Provide the [x, y] coordinate of the cell's center where the given text is located.  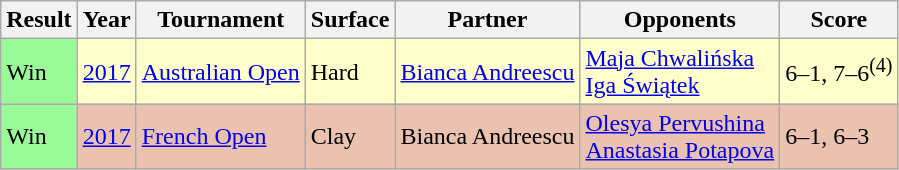
Tournament [220, 20]
6–1, 7–6(4) [839, 72]
6–1, 6–3 [839, 136]
Partner [488, 20]
Year [106, 20]
Hard [350, 72]
Maja Chwalińska Iga Świątek [680, 72]
Olesya Pervushina Anastasia Potapova [680, 136]
Surface [350, 20]
French Open [220, 136]
Score [839, 20]
Clay [350, 136]
Australian Open [220, 72]
Opponents [680, 20]
Result [39, 20]
